For the text-containing cell, return its midpoint in (X, Y) coordinate format. 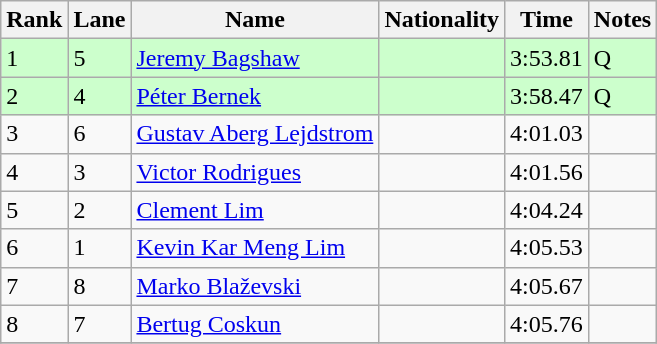
Lane (100, 20)
4:04.24 (547, 210)
3:53.81 (547, 58)
4:01.03 (547, 134)
4:05.53 (547, 248)
4:01.56 (547, 172)
Nationality (442, 20)
Marko Blaževski (255, 286)
Rank (34, 20)
3:58.47 (547, 96)
Kevin Kar Meng Lim (255, 248)
4:05.67 (547, 286)
Jeremy Bagshaw (255, 58)
4:05.76 (547, 324)
Clement Lim (255, 210)
Gustav Aberg Lejdstrom (255, 134)
Péter Bernek (255, 96)
Notes (622, 20)
Victor Rodrigues (255, 172)
Time (547, 20)
Bertug Coskun (255, 324)
Name (255, 20)
